Capture the cell that displays the provided text and extract its (x, y) central coordinate. 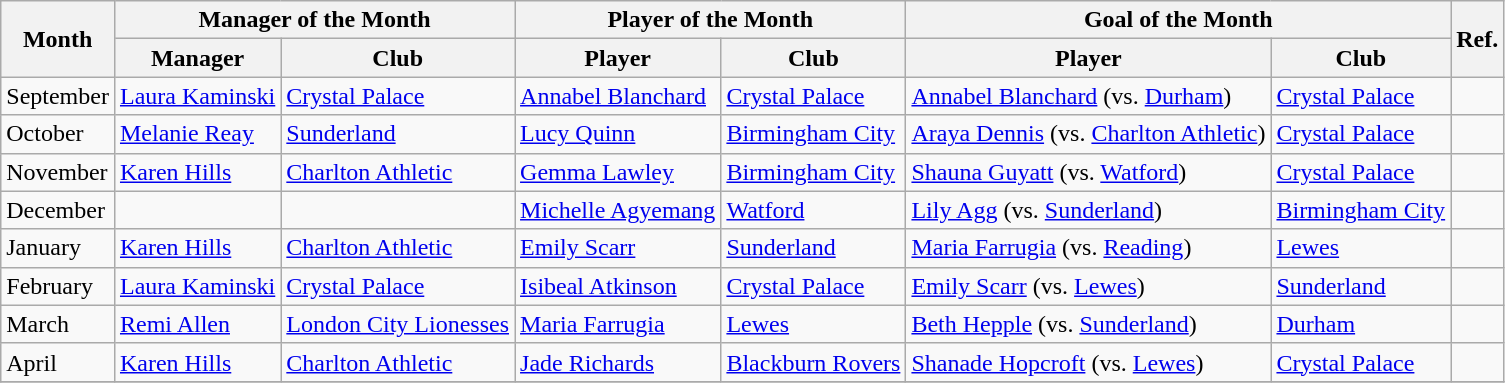
London City Lionesses (398, 324)
October (58, 134)
Lily Agg (vs. Sunderland) (1088, 210)
Lucy Quinn (618, 134)
Beth Hepple (vs. Sunderland) (1088, 324)
Jade Richards (618, 362)
Maria Farrugia (vs. Reading) (1088, 248)
March (58, 324)
Melanie Reay (197, 134)
Durham (1361, 324)
Annabel Blanchard (vs. Durham) (1088, 96)
January (58, 248)
Maria Farrugia (618, 324)
Month (58, 39)
September (58, 96)
Shauna Guyatt (vs. Watford) (1088, 172)
Isibeal Atkinson (618, 286)
Emily Scarr (vs. Lewes) (1088, 286)
Ref. (1478, 39)
Goal of the Month (1178, 20)
Emily Scarr (618, 248)
Manager (197, 58)
December (58, 210)
Shanade Hopcroft (vs. Lewes) (1088, 362)
Remi Allen (197, 324)
Araya Dennis (vs. Charlton Athletic) (1088, 134)
Annabel Blanchard (618, 96)
Watford (814, 210)
November (58, 172)
Manager of the Month (314, 20)
Blackburn Rovers (814, 362)
April (58, 362)
Michelle Agyemang (618, 210)
February (58, 286)
Gemma Lawley (618, 172)
Player of the Month (710, 20)
